Find where the given text appears and provide that cell's center as [x, y] coordinate. 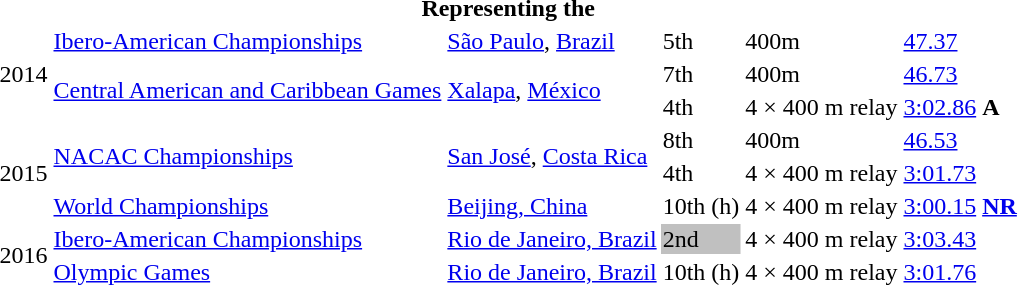
10th (h) [701, 206]
7th [701, 74]
8th [701, 140]
Central American and Caribbean Games [248, 90]
Rio de Janeiro, Brazil [552, 239]
47.37 [960, 41]
São Paulo, Brazil [552, 41]
3:03.43 [960, 239]
46.73 [960, 74]
2nd [701, 239]
San José, Costa Rica [552, 156]
46.53 [960, 140]
Beijing, China [552, 206]
3:00.15 NR [960, 206]
3:02.86 A [960, 107]
World Championships [248, 206]
NACAC Championships [248, 156]
3:01.73 [960, 173]
Xalapa, México [552, 90]
5th [701, 41]
